Capture the cell that displays the provided text and extract its [X, Y] central coordinate. 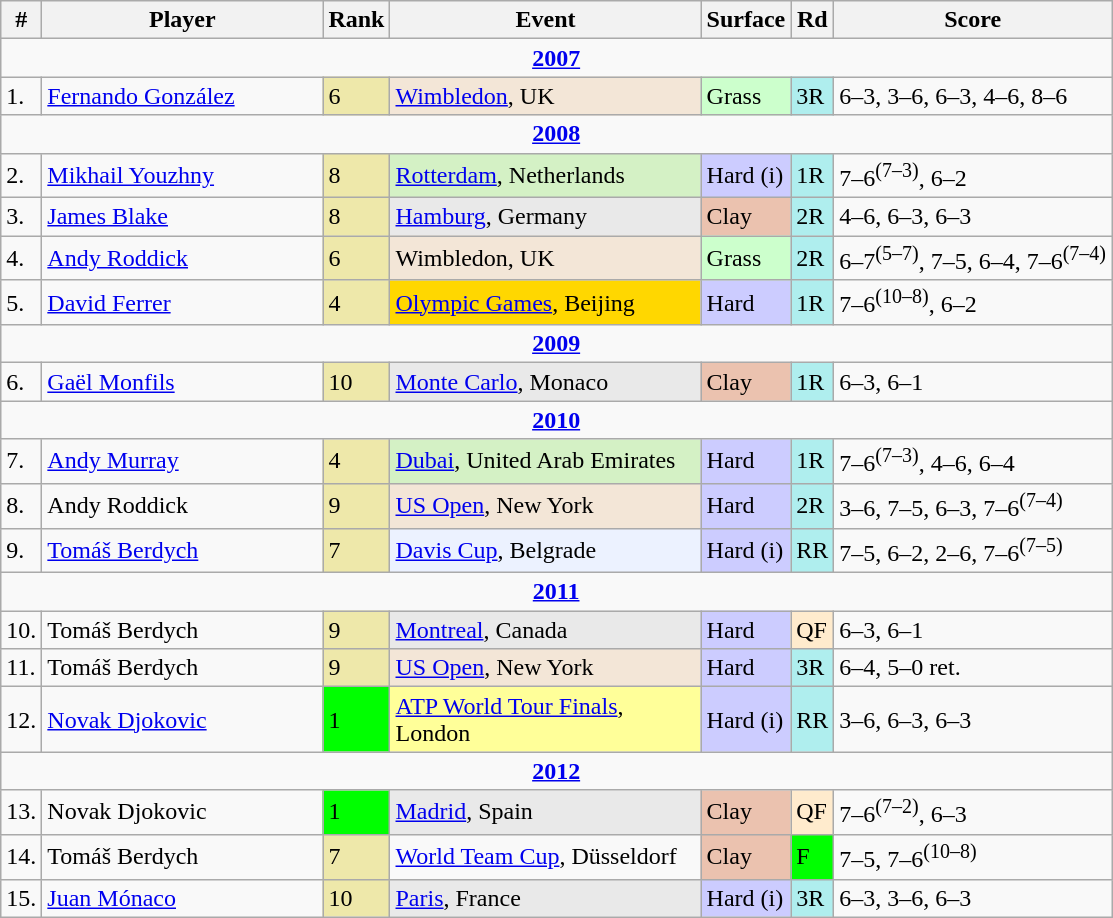
2. [22, 176]
6–7(5–7), 7–5, 6–4, 7–6(7–4) [973, 258]
Rank [356, 20]
7–5, 6–2, 2–6, 7–6(7–5) [973, 550]
2009 [556, 344]
6–3, 3–6, 6–3, 4–6, 8–6 [973, 96]
3–6, 6–3, 6–3 [973, 720]
15. [22, 898]
9. [22, 550]
Monte Carlo, Monaco [546, 382]
Hamburg, Germany [546, 217]
11. [22, 668]
14. [22, 856]
Dubai, United Arab Emirates [546, 462]
Andy Murray [182, 462]
Montreal, Canada [546, 630]
7–6(10–8), 6–2 [973, 302]
10. [22, 630]
13. [22, 812]
Surface [746, 20]
7–6(7–3), 6–2 [973, 176]
1. [22, 96]
ATP World Tour Finals, London [546, 720]
2008 [556, 134]
5. [22, 302]
Juan Mónaco [182, 898]
Paris, France [546, 898]
6. [22, 382]
3–6, 7–5, 6–3, 7–6(7–4) [973, 506]
Fernando González [182, 96]
Score [973, 20]
4. [22, 258]
Mikhail Youzhny [182, 176]
David Ferrer [182, 302]
Madrid, Spain [546, 812]
7–6(7–3), 4–6, 6–4 [973, 462]
Rotterdam, Netherlands [546, 176]
8. [22, 506]
Player [182, 20]
7–6(7–2), 6–3 [973, 812]
7. [22, 462]
6–3, 3–6, 6–3 [973, 898]
Davis Cup, Belgrade [546, 550]
Rd [812, 20]
Gaël Monfils [182, 382]
Olympic Games, Beijing [546, 302]
Event [546, 20]
7–5, 7–6(10–8) [973, 856]
2011 [556, 592]
# [22, 20]
3. [22, 217]
James Blake [182, 217]
2012 [556, 771]
2010 [556, 420]
F [812, 856]
6–4, 5–0 ret. [973, 668]
4–6, 6–3, 6–3 [973, 217]
World Team Cup, Düsseldorf [546, 856]
2007 [556, 58]
12. [22, 720]
